Capture the cell that displays the provided text and extract its (X, Y) central coordinate. 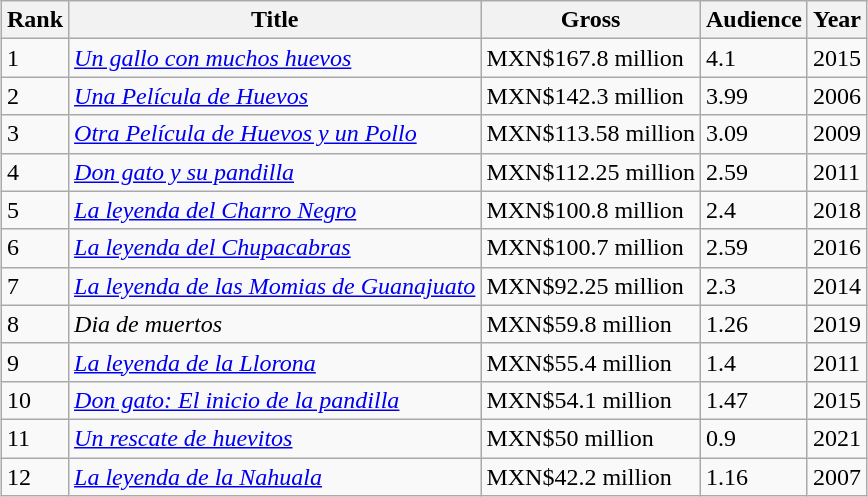
1.4 (754, 362)
MXN$92.25 million (591, 286)
Un rescate de huevitos (275, 438)
1 (34, 58)
Don gato y su pandilla (275, 172)
La leyenda de la Llorona (275, 362)
MXN$167.8 million (591, 58)
Dia de muertos (275, 324)
5 (34, 210)
MXN$113.58 million (591, 134)
9 (34, 362)
6 (34, 248)
MXN$100.7 million (591, 248)
La leyenda de la Nahuala (275, 477)
MXN$55.4 million (591, 362)
1.47 (754, 400)
10 (34, 400)
3.99 (754, 96)
11 (34, 438)
2019 (836, 324)
1.26 (754, 324)
Title (275, 20)
3 (34, 134)
MXN$50 million (591, 438)
4 (34, 172)
2006 (836, 96)
Year (836, 20)
4.1 (754, 58)
Gross (591, 20)
2021 (836, 438)
La leyenda del Chupacabras (275, 248)
8 (34, 324)
La leyenda de las Momias de Guanajuato (275, 286)
Otra Película de Huevos y un Pollo (275, 134)
2018 (836, 210)
Don gato: El inicio de la pandilla (275, 400)
3.09 (754, 134)
2016 (836, 248)
7 (34, 286)
MXN$112.25 million (591, 172)
MXN$59.8 million (591, 324)
2014 (836, 286)
2.3 (754, 286)
12 (34, 477)
Un gallo con muchos huevos (275, 58)
MXN$54.1 million (591, 400)
2 (34, 96)
MXN$100.8 million (591, 210)
MXN$142.3 million (591, 96)
2007 (836, 477)
Audience (754, 20)
Una Película de Huevos (275, 96)
Rank (34, 20)
MXN$42.2 million (591, 477)
1.16 (754, 477)
2.4 (754, 210)
La leyenda del Charro Negro (275, 210)
2009 (836, 134)
0.9 (754, 438)
